Find where the given text appears and provide that cell's center as (x, y) coordinate. 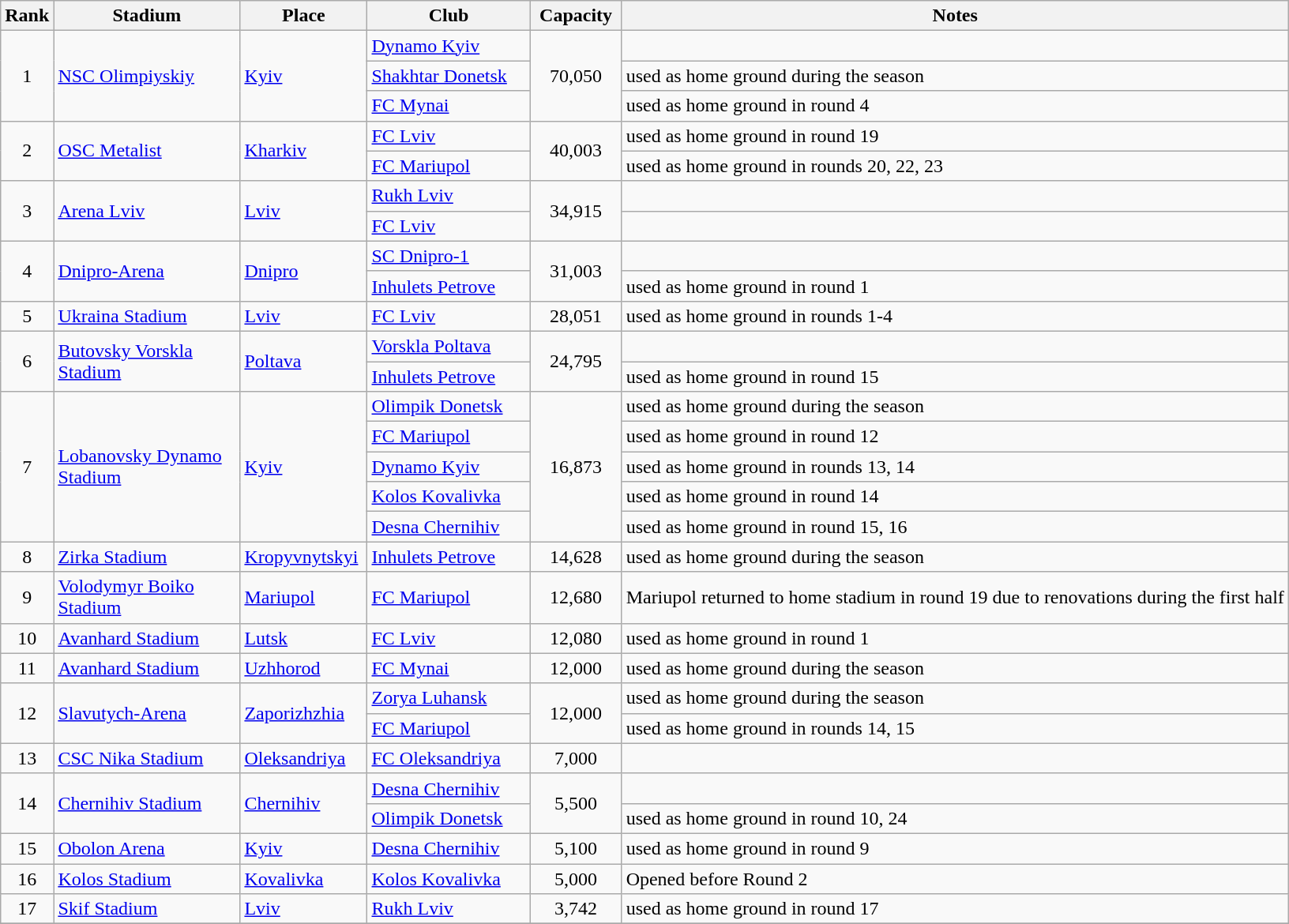
16 (27, 879)
used as home ground in rounds 14, 15 (955, 728)
31,003 (576, 271)
Kovalivka (303, 879)
Zirka Stadium (147, 557)
Opened before Round 2 (955, 879)
FC Oleksandriya (449, 758)
used as home ground in round 14 (955, 497)
9 (27, 597)
11 (27, 668)
used as home ground in round 4 (955, 106)
12 (27, 713)
24,795 (576, 361)
SC Dnipro-1 (449, 256)
14,628 (576, 557)
7,000 (576, 758)
Butovsky Vorskla Stadium (147, 361)
used as home ground in rounds 20, 22, 23 (955, 166)
Arena Lviv (147, 211)
2 (27, 151)
4 (27, 271)
34,915 (576, 211)
Lobanovsky Dynamo Stadium (147, 467)
Dnipro (303, 271)
10 (27, 638)
Volodymyr Boiko Stadium (147, 597)
Ukraina Stadium (147, 316)
Zaporizhzhia (303, 713)
Mariupol returned to home stadium in round 19 due to renovations during the first half (955, 597)
used as home ground in round 17 (955, 909)
5,500 (576, 803)
5 (27, 316)
1 (27, 76)
3,742 (576, 909)
3 (27, 211)
used as home ground in round 15 (955, 377)
Mariupol (303, 597)
12,680 (576, 597)
Kropyvnytskyi (303, 557)
NSC Olimpiyskiy (147, 76)
used as home ground in round 15, 16 (955, 527)
14 (27, 803)
13 (27, 758)
Capacity (576, 16)
used as home ground in rounds 13, 14 (955, 467)
5,000 (576, 879)
Kolos Stadium (147, 879)
used as home ground in round 10, 24 (955, 818)
Lutsk (303, 638)
6 (27, 361)
Kharkiv (303, 151)
8 (27, 557)
16,873 (576, 467)
Notes (955, 16)
Skif Stadium (147, 909)
Zorya Luhansk (449, 698)
used as home ground in round 9 (955, 848)
15 (27, 848)
used as home ground in round 19 (955, 136)
7 (27, 467)
used as home ground in round 12 (955, 437)
Rank (27, 16)
28,051 (576, 316)
Chernihiv (303, 803)
12,080 (576, 638)
40,003 (576, 151)
Place (303, 16)
Poltava (303, 361)
Club (449, 16)
Shakhtar Donetsk (449, 76)
Vorskla Poltava (449, 346)
Stadium (147, 16)
Dnipro-Arena (147, 271)
CSC Nika Stadium (147, 758)
Oleksandriya (303, 758)
70,050 (576, 76)
Obolon Arena (147, 848)
used as home ground in rounds 1-4 (955, 316)
Chernihiv Stadium (147, 803)
17 (27, 909)
5,100 (576, 848)
Slavutych-Arena (147, 713)
OSC Metalist (147, 151)
Uzhhorod (303, 668)
